Locate the cell with the specified text and output its (x, y) center coordinate. 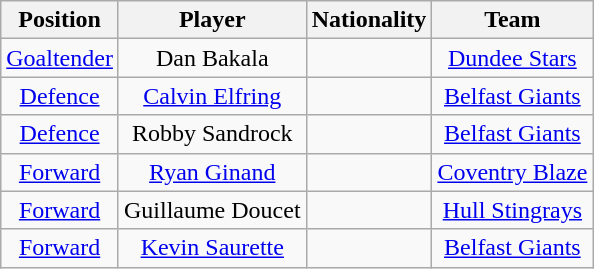
Nationality (369, 20)
Calvin Elfring (212, 96)
Guillaume Doucet (212, 210)
Coventry Blaze (512, 172)
Team (512, 20)
Dundee Stars (512, 58)
Ryan Ginand (212, 172)
Dan Bakala (212, 58)
Player (212, 20)
Robby Sandrock (212, 134)
Position (60, 20)
Hull Stingrays (512, 210)
Kevin Saurette (212, 248)
Goaltender (60, 58)
